Output the [X, Y] coordinate of the center of the cell containing the given text.  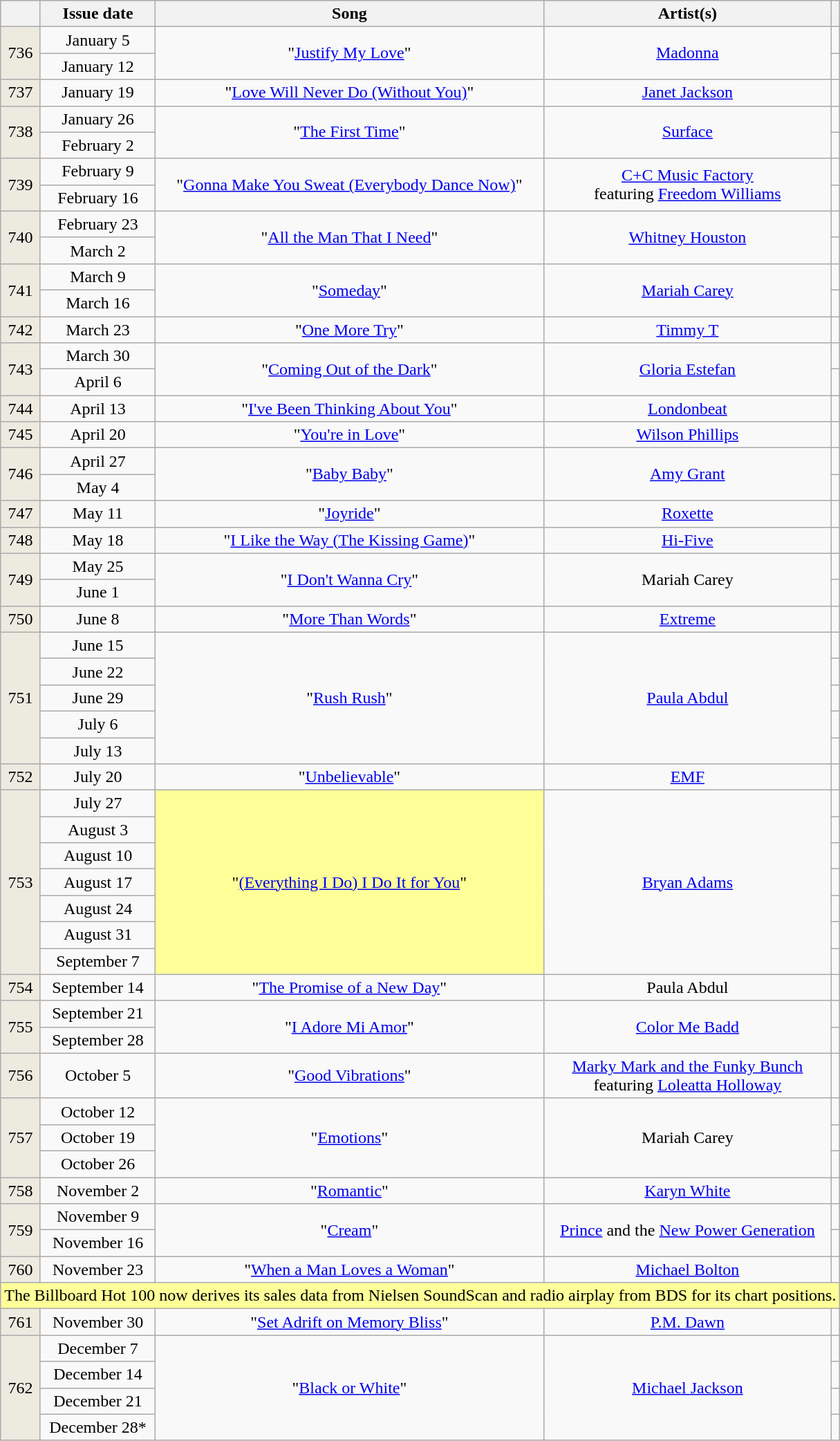
June 15 [97, 645]
August 17 [97, 882]
761 [21, 1322]
January 12 [97, 66]
January 19 [97, 93]
"Baby Baby" [350, 474]
September 28 [97, 1040]
August 24 [97, 909]
756 [21, 1076]
November 2 [97, 1190]
"Rush Rush" [350, 698]
"Set Adrift on Memory Bliss" [350, 1322]
752 [21, 777]
Michael Jackson [687, 1388]
February 9 [97, 171]
"You're in Love" [350, 435]
March 2 [97, 250]
August 3 [97, 830]
September 14 [97, 987]
"I've Been Thinking About You" [350, 409]
Whitney Houston [687, 237]
741 [21, 290]
754 [21, 987]
"I Like the Way (The Kissing Game)" [350, 540]
December 14 [97, 1375]
759 [21, 1230]
December 21 [97, 1401]
Surface [687, 132]
Janet Jackson [687, 93]
Timmy T [687, 330]
Karyn White [687, 1190]
751 [21, 698]
"All the Man That I Need" [350, 237]
P.M. Dawn [687, 1322]
740 [21, 237]
April 6 [97, 382]
July 27 [97, 803]
Bryan Adams [687, 882]
738 [21, 132]
December 7 [97, 1348]
Roxette [687, 514]
April 20 [97, 435]
April 13 [97, 409]
"Emotions" [350, 1137]
744 [21, 409]
"One More Try" [350, 330]
Artist(s) [687, 14]
August 31 [97, 935]
"Love Will Never Do (Without You)" [350, 93]
March 9 [97, 277]
737 [21, 93]
Marky Mark and the Funky Bunch featuring Loleatta Holloway [687, 1076]
"I Adore Mi Amor" [350, 1027]
May 4 [97, 487]
November 16 [97, 1243]
July 6 [97, 724]
Madonna [687, 53]
758 [21, 1190]
C+C Music Factory featuring Freedom Williams [687, 185]
August 10 [97, 856]
December 28* [97, 1427]
November 9 [97, 1217]
July 13 [97, 750]
"Joyride" [350, 514]
July 20 [97, 777]
Michael Bolton [687, 1270]
March 16 [97, 303]
The Billboard Hot 100 now derives its sales data from Nielsen SoundScan and radio airplay from BDS for its chart positions. [420, 1296]
November 30 [97, 1322]
"When a Man Loves a Woman" [350, 1270]
746 [21, 474]
Prince and the New Power Generation [687, 1230]
750 [21, 619]
739 [21, 185]
"Justify My Love" [350, 53]
June 8 [97, 619]
May 25 [97, 566]
755 [21, 1027]
"Coming Out of the Dark" [350, 369]
October 26 [97, 1164]
February 23 [97, 224]
September 21 [97, 1014]
"Gonna Make You Sweat (Everybody Dance Now)" [350, 185]
October 19 [97, 1137]
May 11 [97, 514]
Londonbeat [687, 409]
Hi-Five [687, 540]
November 23 [97, 1270]
October 12 [97, 1111]
March 30 [97, 356]
"(Everything I Do) I Do It for You" [350, 882]
"The Promise of a New Day" [350, 987]
762 [21, 1388]
January 26 [97, 119]
Amy Grant [687, 474]
749 [21, 579]
"Someday" [350, 290]
747 [21, 514]
753 [21, 882]
May 18 [97, 540]
April 27 [97, 461]
June 22 [97, 671]
June 29 [97, 698]
EMF [687, 777]
"Unbelievable" [350, 777]
"Romantic" [350, 1190]
October 5 [97, 1076]
"I Don't Wanna Cry" [350, 579]
February 2 [97, 145]
742 [21, 330]
January 5 [97, 40]
736 [21, 53]
760 [21, 1270]
748 [21, 540]
Song [350, 14]
March 23 [97, 330]
September 7 [97, 961]
"Good Vibrations" [350, 1076]
"The First Time" [350, 132]
Wilson Phillips [687, 435]
"More Than Words" [350, 619]
Issue date [97, 14]
757 [21, 1137]
Gloria Estefan [687, 369]
"Cream" [350, 1230]
743 [21, 369]
Extreme [687, 619]
745 [21, 435]
Color Me Badd [687, 1027]
"Black or White" [350, 1388]
February 16 [97, 198]
June 1 [97, 593]
